Scan for the cell matching the given text and deliver its [X, Y] coordinate at center. 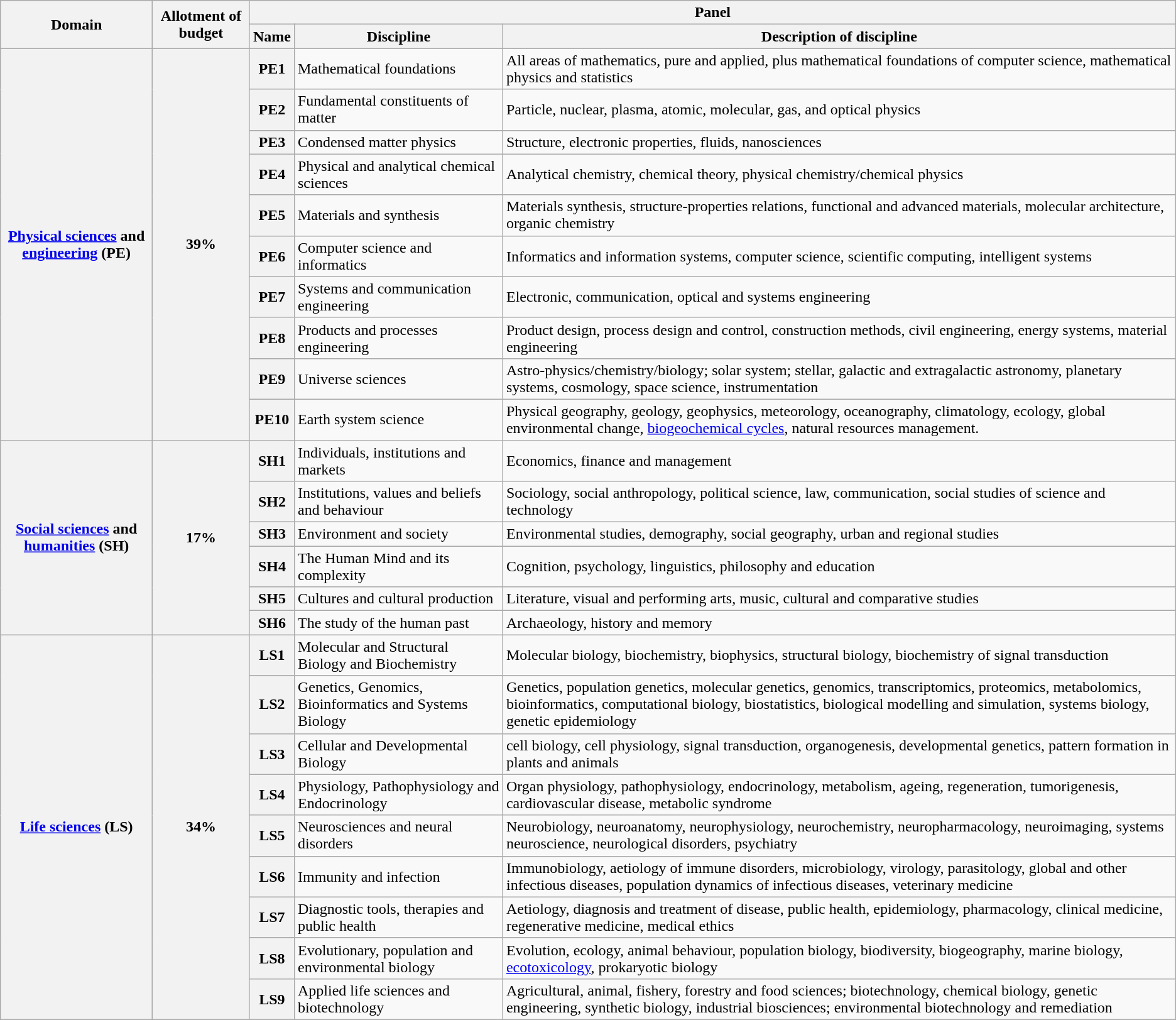
Literature, visual and performing arts, music, cultural and comparative studies [839, 599]
LS3 [271, 754]
Molecular biology, biochemistry, biophysics, structural biology, biochemistry of signal transduction [839, 655]
LS9 [271, 999]
Molecular and Structural Biology and Biochemistry [398, 655]
Domain [77, 25]
Environment and society [398, 534]
LS4 [271, 794]
SH2 [271, 502]
Evolutionary, population and environmental biology [398, 958]
The Human Mind and its complexity [398, 567]
Product design, process design and control, construction methods, civil engineering, energy systems, material engineering [839, 338]
Fundamental constituents of matter [398, 109]
Name [271, 36]
LS2 [271, 705]
PE1 [271, 69]
LS1 [271, 655]
Diagnostic tools, therapies and public health [398, 918]
Economics, finance and management [839, 460]
Materials synthesis, structure-properties relations, functional and advanced materials, molecular architecture, organic chemistry [839, 215]
SH5 [271, 599]
Social sciences and humanities (SH) [77, 537]
PE3 [271, 142]
cell biology, cell physiology, signal transduction, organogenesis, developmental genetics, pattern formation in plants and animals [839, 754]
Panel [712, 13]
Structure, electronic properties, fluids, nanosciences [839, 142]
Organ physiology, pathophysiology, endocrinology, metabolism, ageing, regeneration, tumorigenesis, cardiovascular disease, metabolic syndrome [839, 794]
Physiology, Pathophysiology and Endocrinology [398, 794]
PE9 [271, 378]
LS7 [271, 918]
Condensed matter physics [398, 142]
The study of the human past [398, 623]
SH6 [271, 623]
Description of discipline [839, 36]
Particle, nuclear, plasma, atomic, molecular, gas, and optical physics [839, 109]
Materials and synthesis [398, 215]
Archaeology, history and memory [839, 623]
Cellular and Developmental Biology [398, 754]
All areas of mathematics, pure and applied, plus mathematical foundations of computer science, mathematical physics and statistics [839, 69]
PE7 [271, 297]
Cognition, psychology, linguistics, philosophy and education [839, 567]
PE8 [271, 338]
PE4 [271, 175]
PE2 [271, 109]
Aetiology, diagnosis and treatment of disease, public health, epidemiology, pharmacology, clinical medicine, regenerative medicine, medical ethics [839, 918]
Systems and communication engineering [398, 297]
Earth system science [398, 420]
Environmental studies, demography, social geography, urban and regional studies [839, 534]
Genetics, Genomics, Bioinformatics and Systems Biology [398, 705]
SH3 [271, 534]
Mathematical foundations [398, 69]
LS6 [271, 876]
Individuals, institutions and markets [398, 460]
39% [201, 244]
17% [201, 537]
LS8 [271, 958]
Discipline [398, 36]
SH1 [271, 460]
Universe sciences [398, 378]
LS5 [271, 836]
Physical and analytical chemical sciences [398, 175]
PE10 [271, 420]
Applied life sciences and biotechnology [398, 999]
Allotment of budget [201, 25]
Evolution, ecology, animal behaviour, population biology, biodiversity, biogeography, marine biology, ecotoxicology, prokaryotic biology [839, 958]
Neurosciences and neural disorders [398, 836]
Informatics and information systems, computer science, scientific computing, intelligent systems [839, 256]
PE5 [271, 215]
Immunity and infection [398, 876]
Cultures and cultural production [398, 599]
Sociology, social anthropology, political science, law, communication, social studies of science and technology [839, 502]
Electronic, communication, optical and systems engineering [839, 297]
Computer science and informatics [398, 256]
34% [201, 827]
PE6 [271, 256]
Products and processes engineering [398, 338]
Life sciences (LS) [77, 827]
SH4 [271, 567]
Physical sciences and engineering (PE) [77, 244]
Analytical chemistry, chemical theory, physical chemistry/chemical physics [839, 175]
Institutions, values and beliefs and behaviour [398, 502]
